Provide the (X, Y) coordinate of the cell's center where the given text is located.  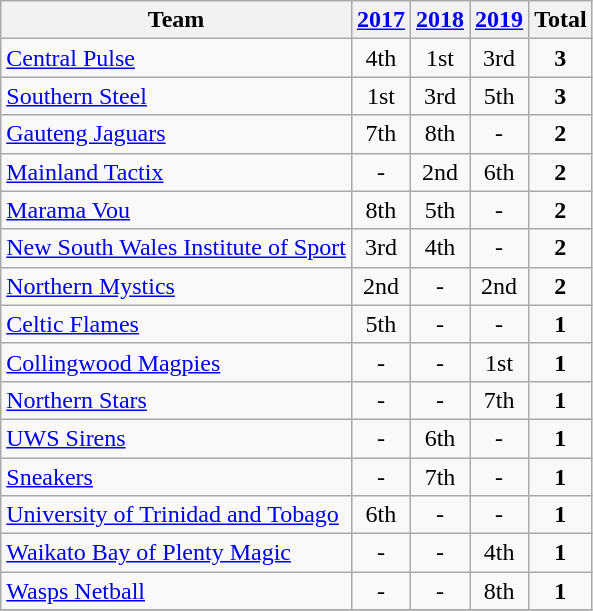
UWS Sirens (176, 438)
Total (561, 20)
Gauteng Jaguars (176, 134)
Northern Stars (176, 400)
2018 (440, 20)
2017 (380, 20)
Waikato Bay of Plenty Magic (176, 553)
2019 (500, 20)
Sneakers (176, 477)
Team (176, 20)
New South Wales Institute of Sport (176, 248)
Collingwood Magpies (176, 362)
Northern Mystics (176, 286)
Wasps Netball (176, 591)
Celtic Flames (176, 324)
Central Pulse (176, 58)
Marama Vou (176, 210)
Southern Steel (176, 96)
Mainland Tactix (176, 172)
University of Trinidad and Tobago (176, 515)
